Return the [x, y] coordinate for the center point of the cell that contains the specified text.  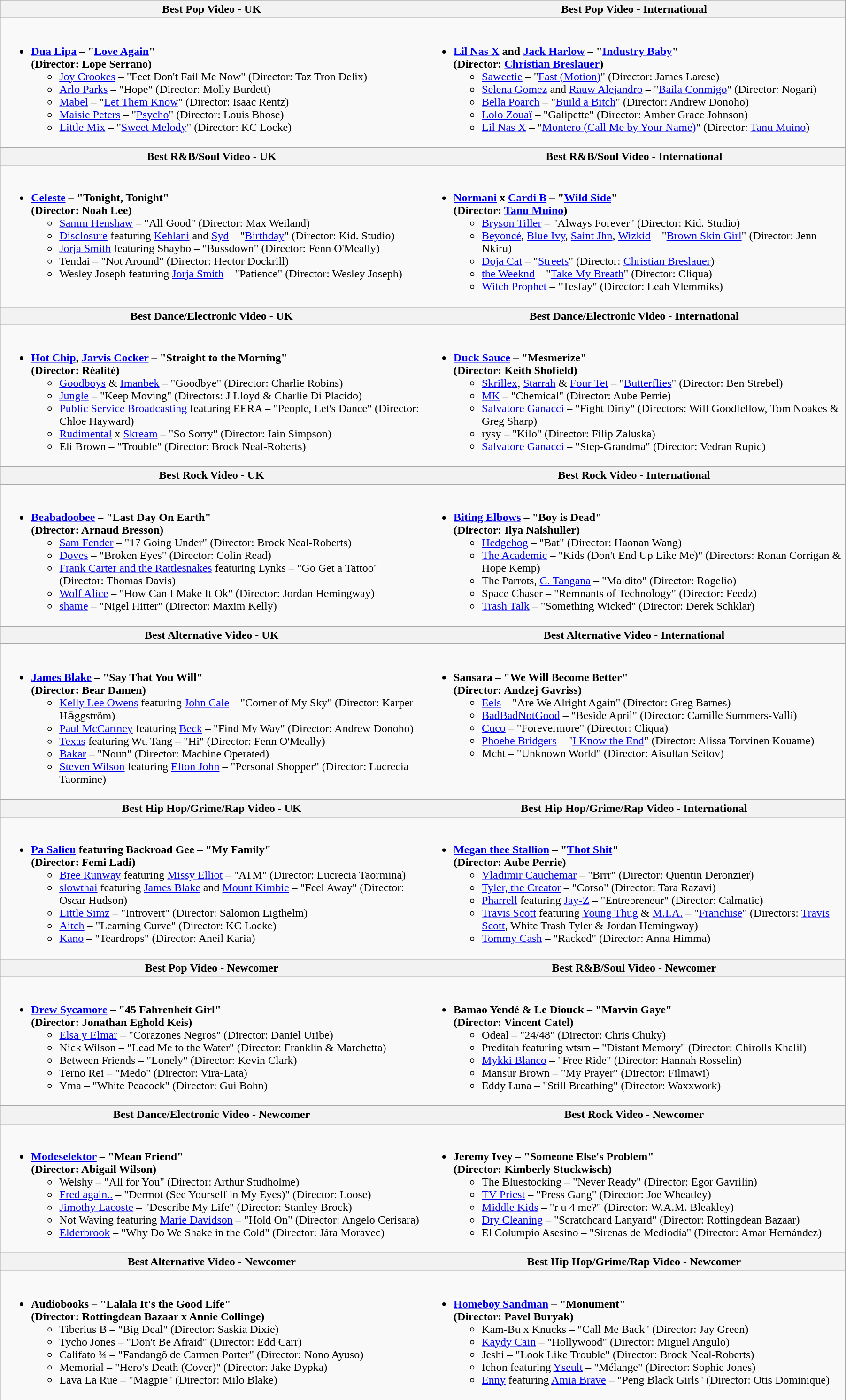
Best Dance/Electronic Video - International [634, 316]
Best Hip Hop/Grime/Rap Video - International [634, 808]
Best Rock Video - UK [212, 475]
Best Pop Video - Newcomer [212, 968]
Best Hip Hop/Grime/Rap Video - UK [212, 808]
Best Dance/Electronic Video - Newcomer [212, 1115]
Best Hip Hop/Grime/Rap Video - Newcomer [634, 1262]
Best R&B/Soul Video - UK [212, 156]
Best Pop Video - UK [212, 9]
Best Rock Video - International [634, 475]
Best Alternative Video - International [634, 635]
Best R&B/Soul Video - Newcomer [634, 968]
Best Alternative Video - Newcomer [212, 1262]
Best Alternative Video - UK [212, 635]
Best Pop Video - International [634, 9]
Best Dance/Electronic Video - UK [212, 316]
Best R&B/Soul Video - International [634, 156]
Best Rock Video - Newcomer [634, 1115]
